Extract the (X, Y) coordinate from the center of the cell holding the provided text.  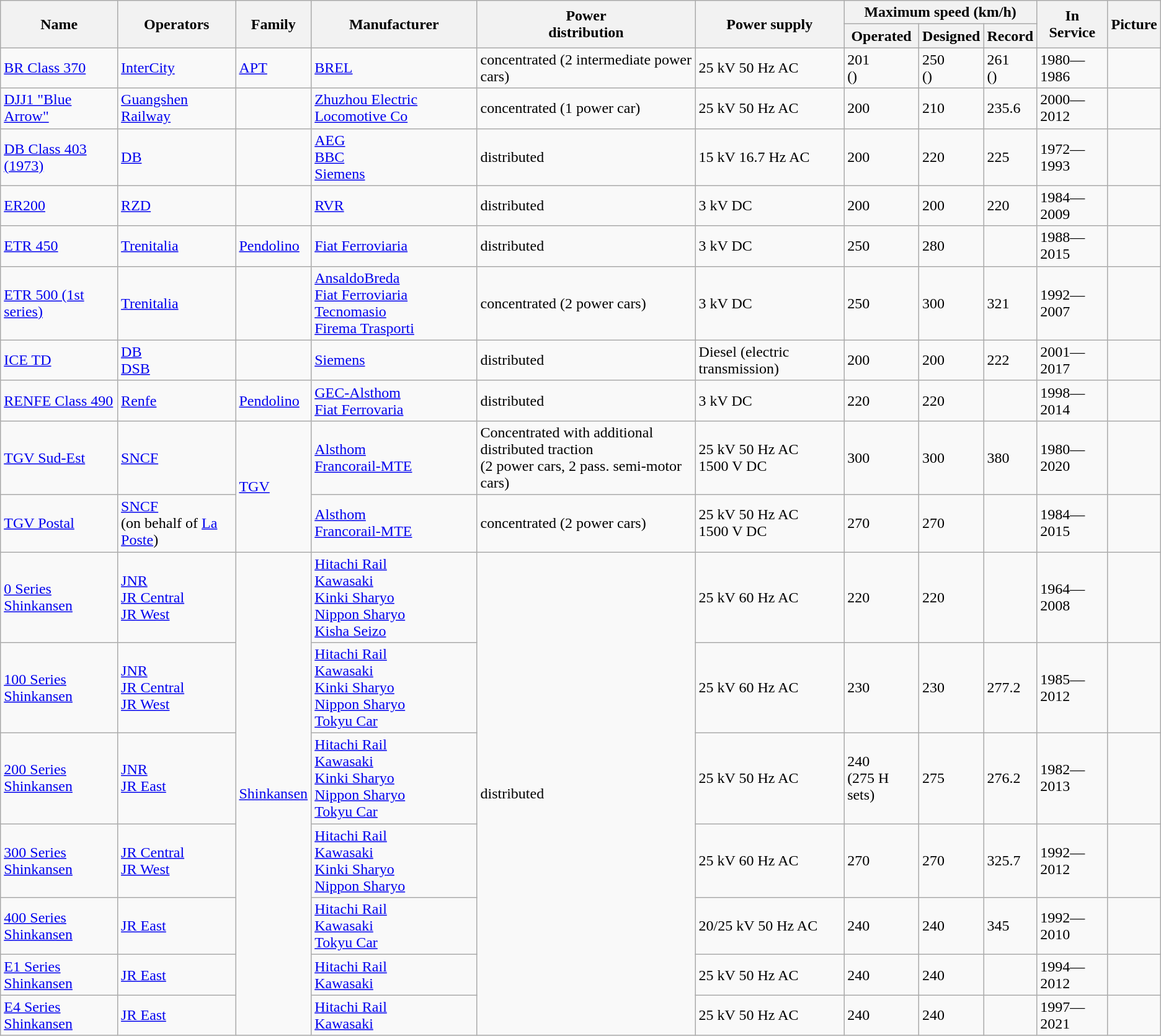
1980—2020 (1072, 458)
0 Series Shinkansen (60, 597)
15 kV 16.7 Hz AC (770, 157)
100 Series Shinkansen (60, 688)
1980—1986 (1072, 68)
235.6 (1010, 108)
1972—1993 (1072, 157)
321 (1010, 303)
Family (274, 24)
277.2 (1010, 688)
RENFE Class 490 (60, 401)
APT (274, 68)
1994—2012 (1072, 975)
ER200 (60, 206)
JR Central JR West (177, 861)
1998—2014 (1072, 401)
Hitachi RailKawasakiKinki SharyoNippon Sharyo (394, 861)
276.2 (1010, 779)
1992—2010 (1072, 926)
300 Series Shinkansen (60, 861)
DB DSB (177, 360)
345 (1010, 926)
250() (951, 68)
Siemens (394, 360)
E4 Series Shinkansen (60, 1015)
RZD (177, 206)
1982—2013 (1072, 779)
ICE TD (60, 360)
Shinkansen (274, 794)
201() (882, 68)
1984—2009 (1072, 206)
AnsaldoBredaFiat FerroviariaTecnomasioFirema Trasporti (394, 303)
2001—2017 (1072, 360)
222 (1010, 360)
1985—2012 (1072, 688)
concentrated (2 intermediate power cars) (586, 68)
1992—2012 (1072, 861)
Guangshen Railway (177, 108)
InService (1072, 24)
210 (951, 108)
Manufacturer (394, 24)
DJJ1 "Blue Arrow" (60, 108)
325.7 (1010, 861)
240(275 H sets) (882, 779)
BREL (394, 68)
Record (1010, 36)
E1 Series Shinkansen (60, 975)
261() (1010, 68)
SNCF (177, 458)
DB Class 403 (1973) (60, 157)
ETR 450 (60, 246)
280 (951, 246)
Hitachi RailKawasakiTokyu Car (394, 926)
Powerdistribution (586, 24)
concentrated (1 power car) (586, 108)
1988—2015 (1072, 246)
20/25 kV 50 Hz AC (770, 926)
TGV Postal (60, 523)
InterCity (177, 68)
1992—2007 (1072, 303)
Name (60, 24)
Power supply (770, 24)
JNR JR East (177, 779)
Operators (177, 24)
Picture (1134, 24)
Maximum speed (km/h) (940, 12)
GEC-AlsthomFiat Ferrovaria (394, 401)
SNCF(on behalf of La Poste) (177, 523)
Designed (951, 36)
AEGBBCSiemens (394, 157)
400 Series Shinkansen (60, 926)
Operated (882, 36)
BR Class 370 (60, 68)
Concentrated with additional distributed traction(2 power cars, 2 pass. semi-motor cars) (586, 458)
TGV Sud-Est (60, 458)
275 (951, 779)
TGV (274, 486)
225 (1010, 157)
Fiat Ferroviaria (394, 246)
Diesel (electric transmission) (770, 360)
380 (1010, 458)
200 Series Shinkansen (60, 779)
1997—2021 (1072, 1015)
Zhuzhou Electric Locomotive Co (394, 108)
1964—2008 (1072, 597)
Renfe (177, 401)
RVR (394, 206)
ETR 500 (1st series) (60, 303)
1984—2015 (1072, 523)
Hitachi RailKawasakiKinki SharyoNippon SharyoKisha Seizo (394, 597)
DB (177, 157)
2000—2012 (1072, 108)
